Return the [X, Y] coordinate for the center point of the cell that contains the specified text.  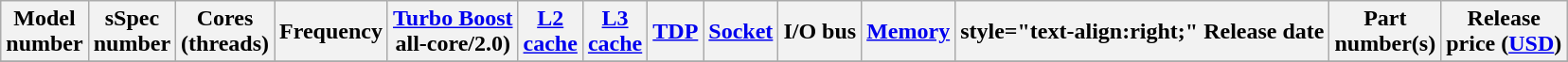
L2cache [550, 32]
Memory [909, 32]
Modelnumber [45, 32]
Frequency [331, 32]
Socket [740, 32]
Releaseprice (USD) [1504, 32]
L3cache [615, 32]
style="text-align:right;" Release date [1142, 32]
sSpecnumber [132, 32]
I/O bus [820, 32]
Partnumber(s) [1385, 32]
TDP [676, 32]
Turbo Boostall-core/2.0) [453, 32]
Cores(threads) [225, 32]
